Extract the (x, y) coordinate from the center of the cell holding the provided text.  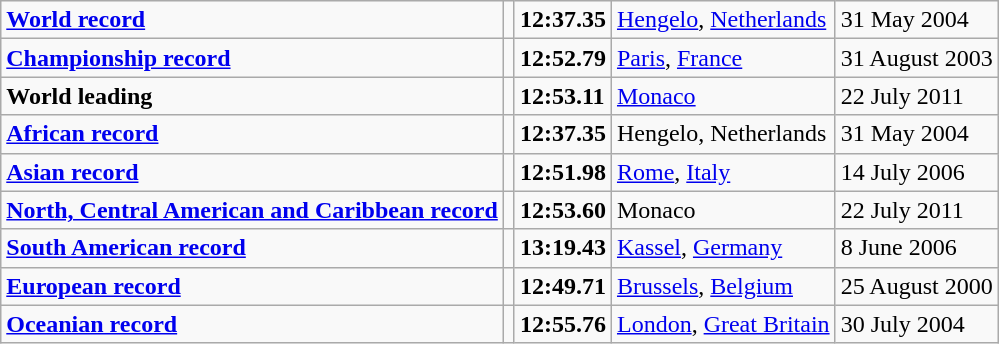
African record (252, 134)
12:49.71 (562, 286)
12:52.79 (562, 58)
12:51.98 (562, 172)
Brussels, Belgium (723, 286)
Paris, France (723, 58)
Asian record (252, 172)
Oceanian record (252, 324)
Rome, Italy (723, 172)
14 July 2006 (916, 172)
Championship record (252, 58)
North, Central American and Caribbean record (252, 210)
31 August 2003 (916, 58)
World record (252, 20)
12:53.60 (562, 210)
12:53.11 (562, 96)
European record (252, 286)
South American record (252, 248)
25 August 2000 (916, 286)
World leading (252, 96)
Kassel, Germany (723, 248)
13:19.43 (562, 248)
30 July 2004 (916, 324)
London, Great Britain (723, 324)
8 June 2006 (916, 248)
12:55.76 (562, 324)
